Provide the [X, Y] coordinate of the cell's center where the given text is located.  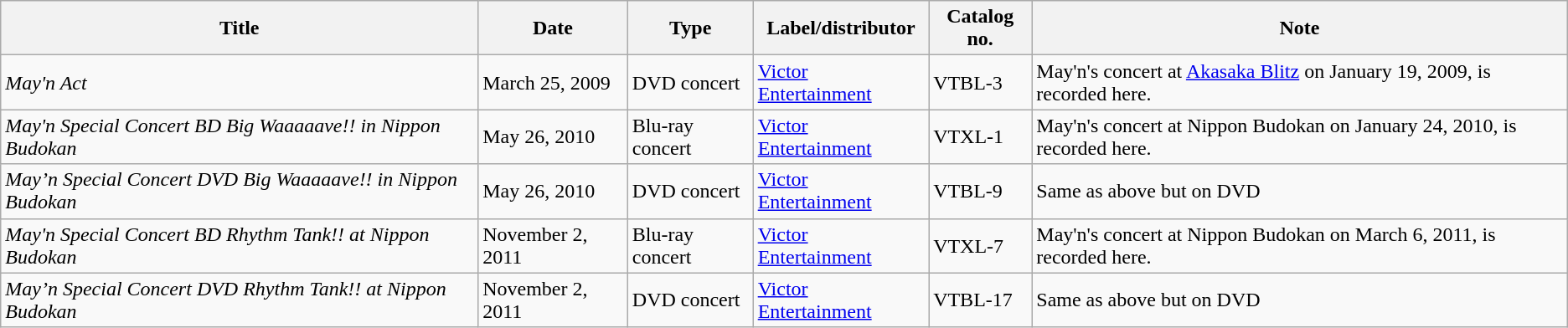
May’n Special Concert DVD Big Waaaaave!! in Nippon Budokan [240, 191]
May'n's concert at Akasaka Blitz on January 19, 2009, is recorded here. [1300, 82]
May'n's concert at Nippon Budokan on January 24, 2010, is recorded here. [1300, 137]
Catalog no. [980, 28]
Note [1300, 28]
Date [553, 28]
May'n Special Concert BD Rhythm Tank!! at Nippon Budokan [240, 246]
March 25, 2009 [553, 82]
Label/distributor [841, 28]
May'n's concert at Nippon Budokan on March 6, 2011, is recorded here. [1300, 246]
VTBL-17 [980, 300]
Type [690, 28]
May’n Special Concert DVD Rhythm Tank!! at Nippon Budokan [240, 300]
VTBL-9 [980, 191]
VTXL-7 [980, 246]
May'n Act [240, 82]
VTBL-3 [980, 82]
Title [240, 28]
VTXL-1 [980, 137]
May'n Special Concert BD Big Waaaaave!! in Nippon Budokan [240, 137]
